Determine the (X, Y) coordinate at the center of the cell enclosing the given text.  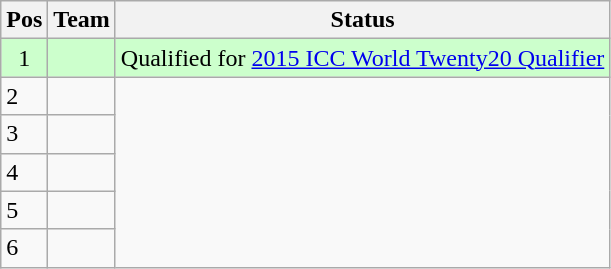
Qualified for 2015 ICC World Twenty20 Qualifier (362, 58)
6 (24, 248)
1 (24, 58)
Pos (24, 20)
Status (362, 20)
2 (24, 96)
5 (24, 210)
3 (24, 134)
4 (24, 172)
Team (82, 20)
